Return (x, y) of the center of cell containing provided text 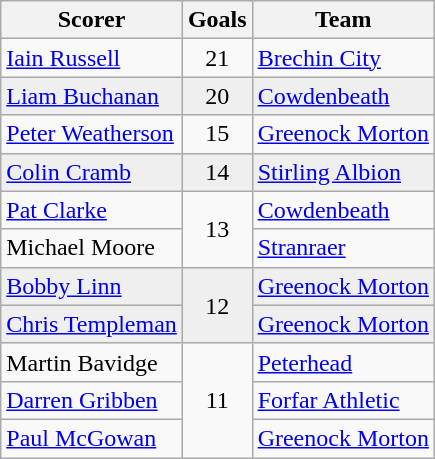
Goals (217, 20)
Bobby Linn (92, 286)
21 (217, 58)
12 (217, 305)
13 (217, 229)
Michael Moore (92, 248)
Stranraer (343, 248)
Brechin City (343, 58)
11 (217, 400)
Colin Cramb (92, 172)
20 (217, 96)
Liam Buchanan (92, 96)
Martin Bavidge (92, 362)
15 (217, 134)
Team (343, 20)
Iain Russell (92, 58)
Peter Weatherson (92, 134)
Peterhead (343, 362)
Pat Clarke (92, 210)
Darren Gribben (92, 400)
Stirling Albion (343, 172)
Scorer (92, 20)
Forfar Athletic (343, 400)
Paul McGowan (92, 438)
Chris Templeman (92, 324)
14 (217, 172)
